Output the (x, y) coordinate of the center of the cell containing the given text.  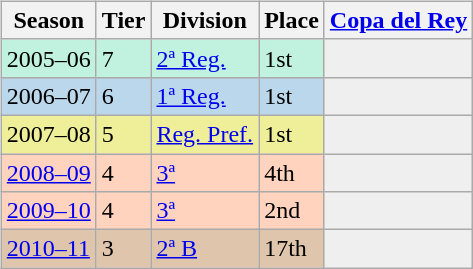
2nd (292, 211)
2005–06 (48, 58)
2ª Reg. (205, 58)
2009–10 (48, 211)
3 (124, 249)
Tier (124, 20)
17th (292, 249)
2010–11 (48, 249)
Season (48, 20)
Place (292, 20)
7 (124, 58)
5 (124, 134)
Reg. Pref. (205, 134)
2006–07 (48, 96)
4th (292, 173)
2007–08 (48, 134)
Copa del Rey (398, 20)
2ª B (205, 249)
Division (205, 20)
6 (124, 96)
1ª Reg. (205, 96)
2008–09 (48, 173)
